Return [x, y] of the center of cell containing provided text 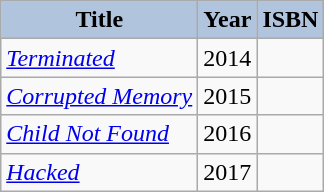
2016 [228, 134]
Year [228, 20]
2014 [228, 58]
Hacked [100, 172]
2017 [228, 172]
Child Not Found [100, 134]
ISBN [290, 20]
2015 [228, 96]
Corrupted Memory [100, 96]
Terminated [100, 58]
Title [100, 20]
